Return [X, Y] of the center of cell containing provided text 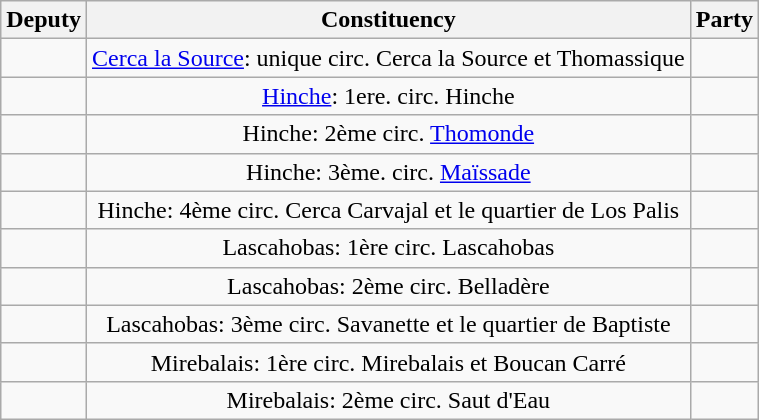
Deputy [44, 20]
Lascahobas: 3ème circ. Savanette et le quartier de Baptiste [388, 324]
Mirebalais: 1ère circ. Mirebalais et Boucan Carré [388, 362]
Constituency [388, 20]
Party [724, 20]
Mirebalais: 2ème circ. Saut d'Eau [388, 400]
Lascahobas: 1ère circ. Lascahobas [388, 248]
Hinche: 1ere. circ. Hinche [388, 96]
Cerca la Source: unique circ. Cerca la Source et Thomassique [388, 58]
Hinche: 3ème. circ. Maïssade [388, 172]
Hinche: 4ème circ. Cerca Carvajal et le quartier de Los Palis [388, 210]
Lascahobas: 2ème circ. Belladère [388, 286]
Hinche: 2ème circ. Thomonde [388, 134]
